Output the [x, y] coordinate of the center of the cell containing the given text.  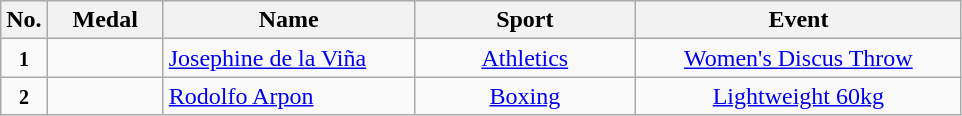
Sport [524, 20]
Lightweight 60kg [798, 96]
2 [24, 96]
Name [288, 20]
Athletics [524, 58]
Medal [105, 20]
Rodolfo Arpon [288, 96]
Women's Discus Throw [798, 58]
No. [24, 20]
Boxing [524, 96]
1 [24, 58]
Josephine de la Viña [288, 58]
Event [798, 20]
